Scan for the cell matching the given text and deliver its (x, y) coordinate at center. 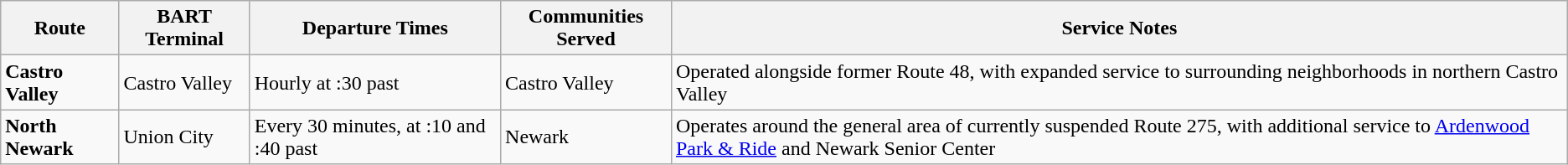
Route (60, 28)
Service Notes (1119, 28)
Departure Times (375, 28)
Operated alongside former Route 48, with expanded service to surrounding neighborhoods in northern Castro Valley (1119, 82)
Hourly at :30 past (375, 82)
North Newark (60, 137)
Communities Served (586, 28)
Union City (184, 137)
BART Terminal (184, 28)
Newark (586, 137)
Every 30 minutes, at :10 and :40 past (375, 137)
Operates around the general area of currently suspended Route 275, with additional service to Ardenwood Park & Ride and Newark Senior Center (1119, 137)
